Search for the cell housing the specified text and yield its [X, Y] center coordinate. 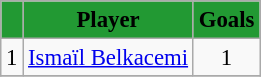
Ismaïl Belkacemi [108, 58]
Player [108, 20]
Goals [226, 20]
